Identify which cell holds the provided text, then report its (X, Y) central coordinate. 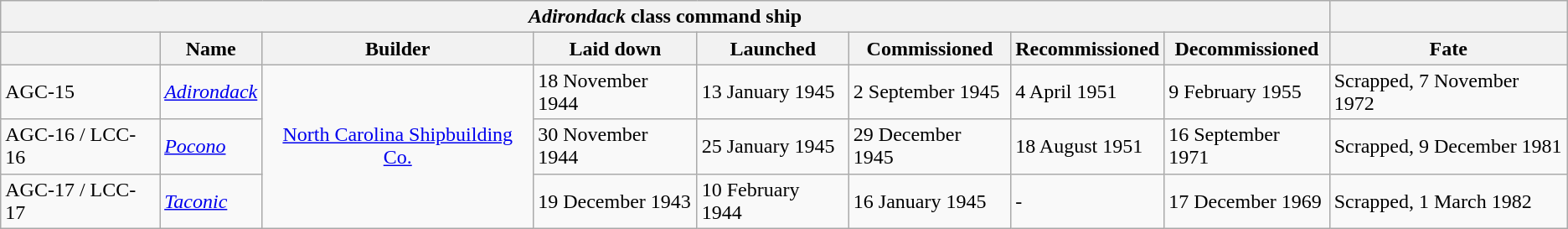
Adirondack (211, 92)
Taconic (211, 201)
Commissioned (930, 49)
Fate (1448, 49)
Laid down (616, 49)
16 September 1971 (1247, 146)
4 April 1951 (1087, 92)
Decommissioned (1247, 49)
AGC-17 / LCC-17 (80, 201)
AGC-16 / LCC-16 (80, 146)
2 September 1945 (930, 92)
AGC-15 (80, 92)
18 August 1951 (1087, 146)
10 February 1944 (772, 201)
30 November 1944 (616, 146)
North Carolina Shipbuilding Co. (398, 146)
16 January 1945 (930, 201)
25 January 1945 (772, 146)
18 November 1944 (616, 92)
Scrapped, 7 November 1972 (1448, 92)
17 December 1969 (1247, 201)
Scrapped, 9 December 1981 (1448, 146)
29 December 1945 (930, 146)
13 January 1945 (772, 92)
- (1087, 201)
Adirondack class command ship (665, 17)
19 December 1943 (616, 201)
Builder (398, 49)
Scrapped, 1 March 1982 (1448, 201)
Name (211, 49)
Launched (772, 49)
Recommissioned (1087, 49)
Pocono (211, 146)
9 February 1955 (1247, 92)
